Return the [X, Y] coordinate for the center point of the cell that contains the specified text.  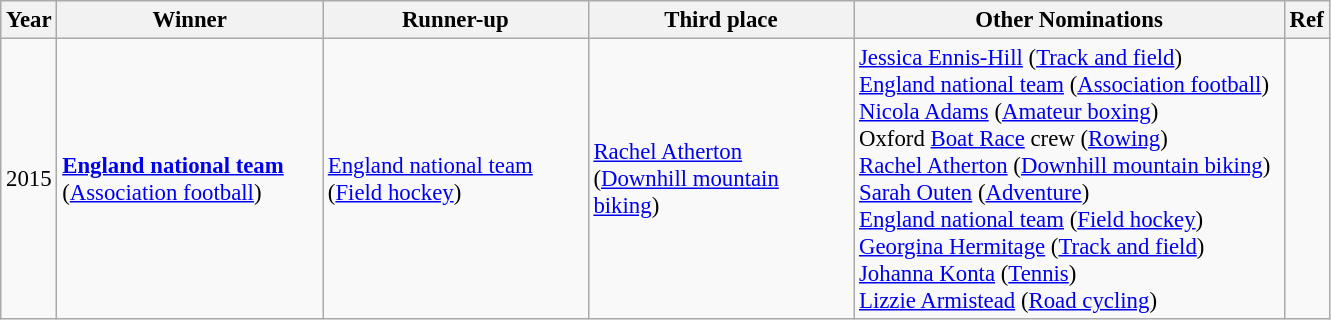
Year [29, 20]
Winner [190, 20]
Runner-up [455, 20]
Other Nominations [1070, 20]
England national team(Association football) [190, 180]
England national team(Field hockey) [455, 180]
Third place [721, 20]
2015 [29, 180]
Ref [1306, 20]
Rachel Atherton(Downhill mountain biking) [721, 180]
